For the text-containing cell, return its midpoint in (X, Y) coordinate format. 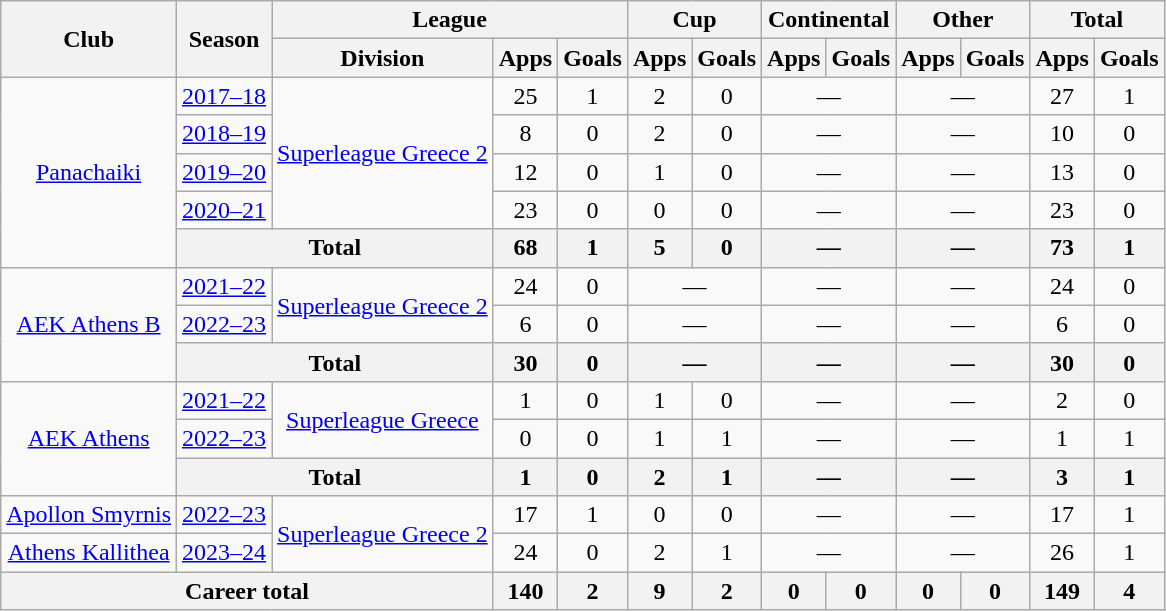
5 (659, 248)
League (450, 20)
Apollon Smyrnis (89, 515)
149 (1062, 591)
9 (659, 591)
4 (1129, 591)
Continental (829, 20)
68 (525, 248)
AEK Athens (89, 438)
25 (525, 96)
AEK Athens B (89, 324)
Superleague Greece (383, 419)
Other (963, 20)
Season (224, 39)
Division (383, 58)
2023–24 (224, 553)
73 (1062, 248)
Panachaiki (89, 172)
12 (525, 172)
2019–20 (224, 172)
27 (1062, 96)
10 (1062, 134)
Career total (247, 591)
140 (525, 591)
Cup (694, 20)
3 (1062, 477)
2018–19 (224, 134)
13 (1062, 172)
Club (89, 39)
2017–18 (224, 96)
Athens Kallithea (89, 553)
2020–21 (224, 210)
26 (1062, 553)
8 (525, 134)
